Detect which cell encompasses the target text, then output its [X, Y] center coordinate. 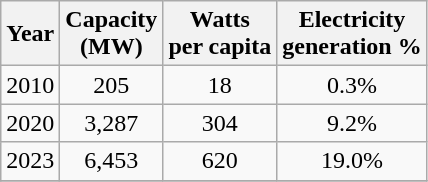
18 [220, 85]
2010 [30, 85]
3,287 [112, 123]
304 [220, 123]
Electricity generation % [352, 34]
6,453 [112, 161]
9.2% [352, 123]
19.0% [352, 161]
Watts per capita [220, 34]
2023 [30, 161]
205 [112, 85]
620 [220, 161]
Year [30, 34]
2020 [30, 123]
Capacity (MW) [112, 34]
0.3% [352, 85]
